Return (X, Y) of the center of cell containing provided text 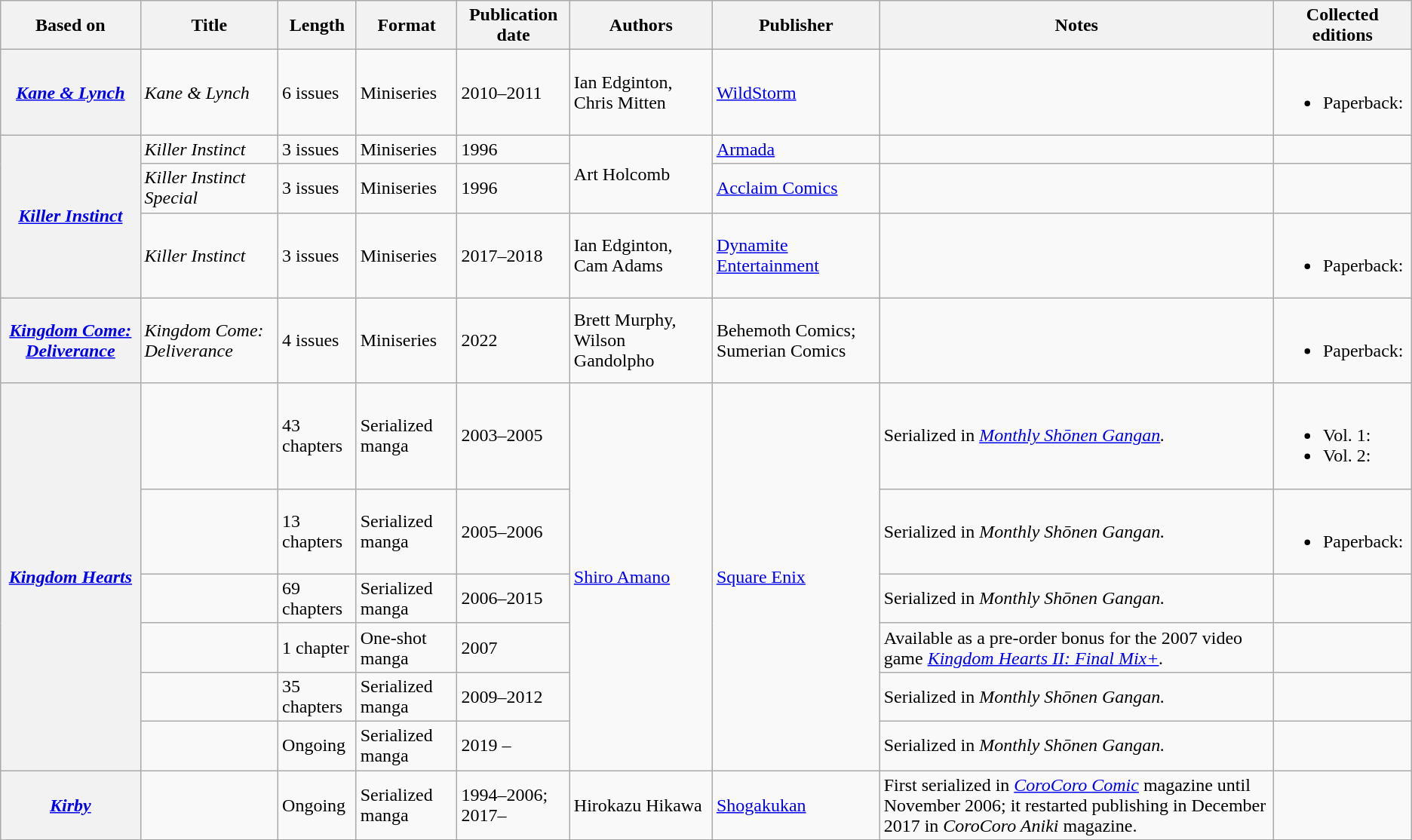
2003–2005 (513, 436)
Ian Edginton, Chris Mitten (641, 92)
Square Enix (796, 576)
69 chapters (318, 599)
Art Holcomb (641, 173)
6 issues (318, 92)
Based on (71, 26)
Format (407, 26)
2010–2011 (513, 92)
Brett Murphy, Wilson Gandolpho (641, 341)
Authors (641, 26)
2006–2015 (513, 599)
Kirby (71, 805)
Shogakukan (796, 805)
13 chapters (318, 531)
2017–2018 (513, 255)
43 chapters (318, 436)
Killer Instinct Special (210, 189)
Vol. 1: Vol. 2: (1343, 436)
Available as a pre-order bonus for the 2007 video game Kingdom Hearts II: Final Mix+. (1076, 647)
Armada (796, 149)
First serialized in CoroCoro Comic magazine until November 2006; it restarted publishing in December 2017 in CoroCoro Aniki magazine. (1076, 805)
Collected editions (1343, 26)
2019 – (513, 745)
1 chapter (318, 647)
35 chapters (318, 697)
1994–2006; 2017– (513, 805)
Acclaim Comics (796, 189)
2022 (513, 341)
2005–2006 (513, 531)
Shiro Amano (641, 576)
Length (318, 26)
Behemoth Comics; Sumerian Comics (796, 341)
Hirokazu Hikawa (641, 805)
Publication date (513, 26)
Notes (1076, 26)
Title (210, 26)
4 issues (318, 341)
Publisher (796, 26)
2009–2012 (513, 697)
Kingdom Hearts (71, 576)
Dynamite Entertainment (796, 255)
One-shot manga (407, 647)
2007 (513, 647)
Ian Edginton, Cam Adams (641, 255)
WildStorm (796, 92)
